For the text-containing cell, return its midpoint in [X, Y] coordinate format. 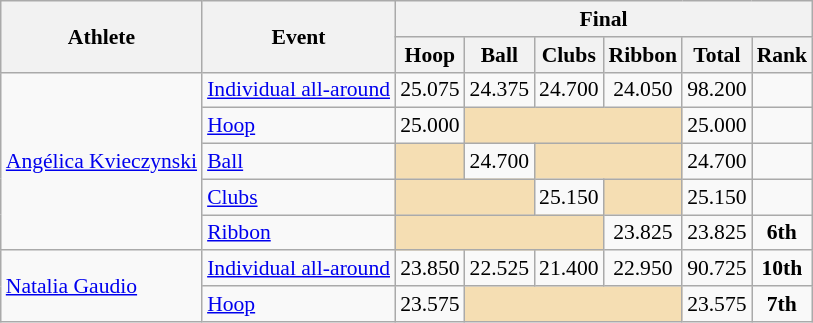
10th [782, 269]
24.375 [500, 90]
21.400 [568, 269]
Final [604, 19]
Natalia Gaudio [102, 286]
Event [298, 36]
6th [782, 233]
24.050 [644, 90]
Athlete [102, 36]
22.525 [500, 269]
23.850 [430, 269]
Angélica Kvieczynski [102, 161]
90.725 [716, 269]
7th [782, 304]
98.200 [716, 90]
Total [716, 55]
22.950 [644, 269]
Rank [782, 55]
25.075 [430, 90]
